Detect which cell encompasses the target text, then output its [X, Y] center coordinate. 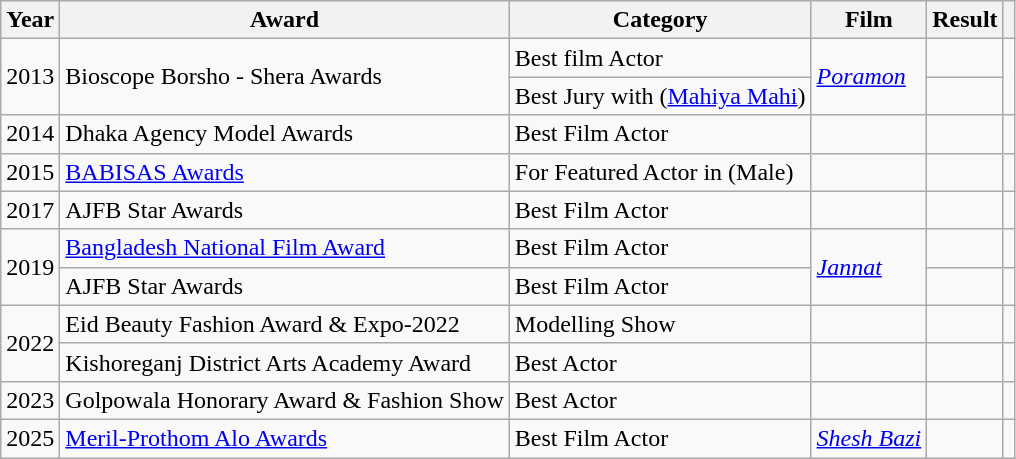
2013 [30, 77]
Year [30, 20]
Modelling Show [660, 324]
2023 [30, 400]
2019 [30, 267]
Award [284, 20]
Jannat [869, 267]
Golpowala Honorary Award & Fashion Show [284, 400]
Best film Actor [660, 58]
Poramon [869, 77]
Shesh Bazi [869, 438]
Dhaka Agency Model Awards [284, 134]
For Featured Actor in (Male) [660, 172]
2022 [30, 343]
BABISAS Awards [284, 172]
Best Jury with (Mahiya Mahi) [660, 96]
Bioscope Borsho - Shera Awards [284, 77]
Result [965, 20]
2014 [30, 134]
Category [660, 20]
Bangladesh National Film Award [284, 248]
Film [869, 20]
Kishoreganj District Arts Academy Award [284, 362]
2025 [30, 438]
2017 [30, 210]
Meril-Prothom Alo Awards [284, 438]
2015 [30, 172]
Eid Beauty Fashion Award & Expo-2022 [284, 324]
